Pinpoint the cell where the given text exists, returning its [X, Y] midpoint coordinate. 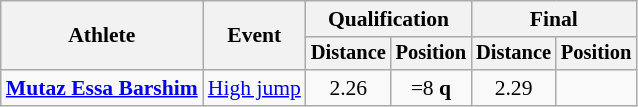
Athlete [102, 36]
Qualification [388, 19]
Final [554, 19]
High jump [254, 88]
Event [254, 36]
2.26 [348, 88]
Mutaz Essa Barshim [102, 88]
=8 q [431, 88]
2.29 [514, 88]
